Provide the [X, Y] coordinate of the cell's center where the given text is located.  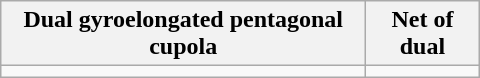
Dual gyroelongated pentagonal cupola [184, 34]
Net of dual [423, 34]
